Pinpoint the cell where the given text exists, returning its (x, y) midpoint coordinate. 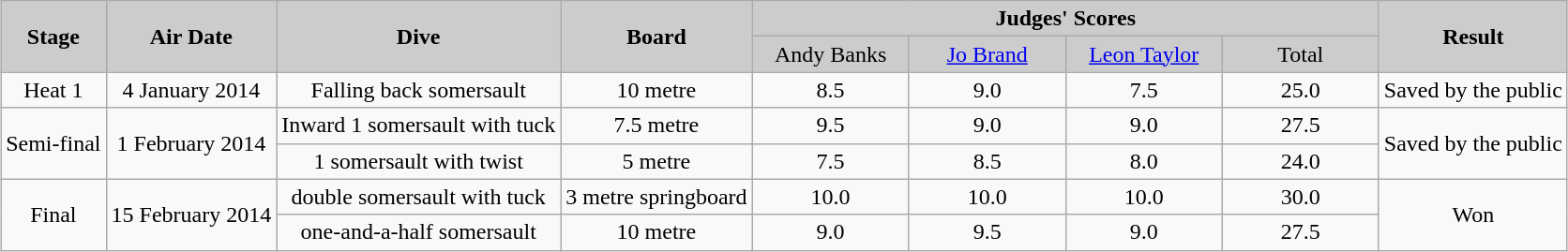
Won (1472, 215)
4 January 2014 (191, 90)
Leon Taylor (1144, 54)
7.5 metre (656, 126)
3 metre springboard (656, 197)
Andy Banks (831, 54)
30.0 (1300, 197)
1 somersault with twist (418, 161)
Judges' Scores (1065, 19)
Stage (53, 37)
5 metre (656, 161)
24.0 (1300, 161)
Air Date (191, 37)
Result (1472, 37)
15 February 2014 (191, 215)
Falling back somersault (418, 90)
Jo Brand (987, 54)
Semi-final (53, 143)
Board (656, 37)
Dive (418, 37)
one-and-a-half somersault (418, 232)
8.0 (1144, 161)
double somersault with tuck (418, 197)
1 February 2014 (191, 143)
Heat 1 (53, 90)
Inward 1 somersault with tuck (418, 126)
Total (1300, 54)
Final (53, 215)
25.0 (1300, 90)
